Scan for the cell matching the given text and deliver its [X, Y] coordinate at center. 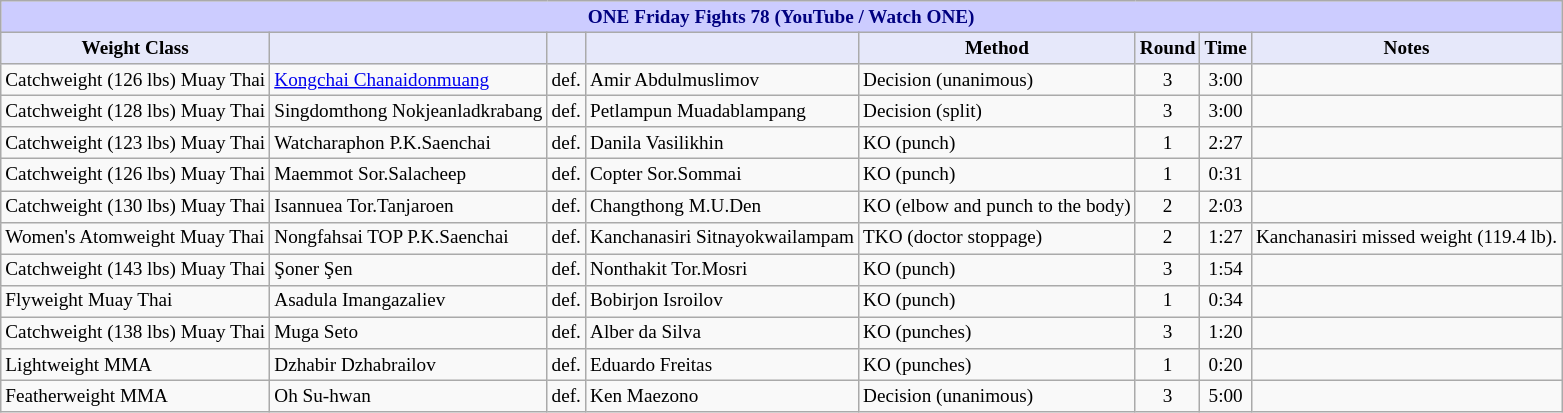
Kanchanasiri Sitnayokwailampam [722, 238]
Catchweight (128 lbs) Muay Thai [136, 111]
Watcharaphon P.K.Saenchai [408, 143]
1:27 [1226, 238]
0:31 [1226, 175]
Time [1226, 48]
Ken Maezono [722, 396]
Danila Vasilikhin [722, 143]
0:20 [1226, 365]
Oh Su-hwan [408, 396]
Method [996, 48]
Petlampun Muadablampang [722, 111]
Catchweight (143 lbs) Muay Thai [136, 270]
Nonthakit Tor.Mosri [722, 270]
5:00 [1226, 396]
Nongfahsai TOP P.K.Saenchai [408, 238]
Flyweight Muay Thai [136, 301]
0:34 [1226, 301]
Decision (split) [996, 111]
2:27 [1226, 143]
Muga Seto [408, 333]
Eduardo Freitas [722, 365]
Kanchanasiri missed weight (119.4 lb). [1406, 238]
Maemmot Sor.Salacheep [408, 175]
Catchweight (138 lbs) Muay Thai [136, 333]
Alber da Silva [722, 333]
ONE Friday Fights 78 (YouTube / Watch ONE) [782, 17]
Round [1168, 48]
2:03 [1226, 206]
1:54 [1226, 270]
TKO (doctor stoppage) [996, 238]
Weight Class [136, 48]
Copter Sor.Sommai [722, 175]
Notes [1406, 48]
Singdomthong Nokjeanladkrabang [408, 111]
Women's Atomweight Muay Thai [136, 238]
Dzhabir Dzhabrailov [408, 365]
Amir Abdulmuslimov [722, 80]
Lightweight MMA [136, 365]
1:20 [1226, 333]
Featherweight MMA [136, 396]
Catchweight (123 lbs) Muay Thai [136, 143]
Şoner Şen [408, 270]
Catchweight (130 lbs) Muay Thai [136, 206]
Bobirjon Isroilov [722, 301]
Asadula Imangazaliev [408, 301]
KO (elbow and punch to the body) [996, 206]
Changthong M.U.Den [722, 206]
Kongchai Chanaidonmuang [408, 80]
Isannuea Tor.Tanjaroen [408, 206]
